Locate the cell with the specified text and output its (x, y) center coordinate. 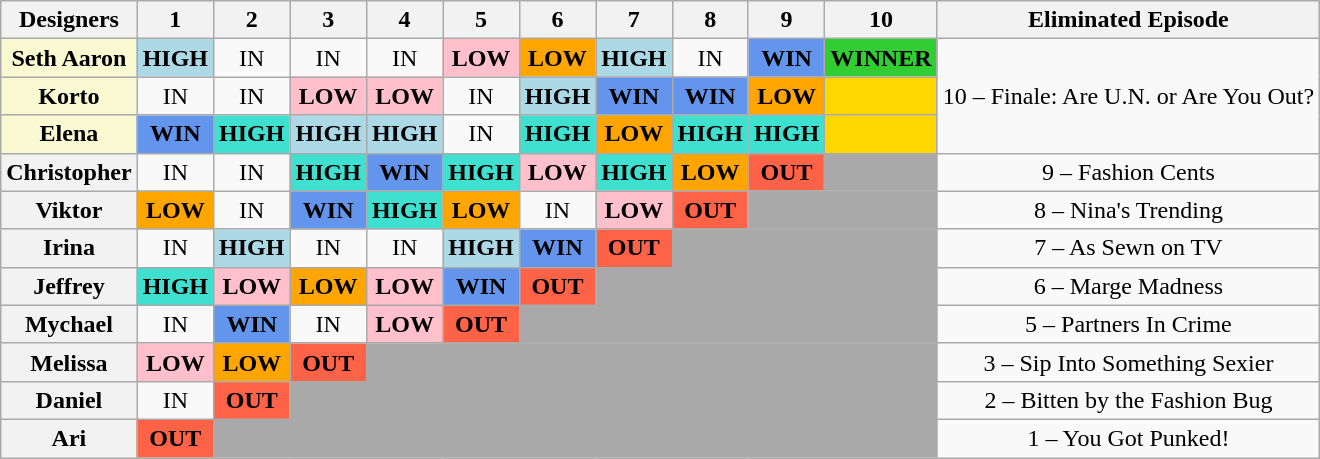
4 (404, 20)
5 (481, 20)
WINNER (881, 58)
Seth Aaron (69, 58)
Daniel (69, 400)
3 – Sip Into Something Sexier (1128, 362)
1 – You Got Punked! (1128, 438)
10 (881, 20)
Mychael (69, 324)
3 (328, 20)
Korto (69, 96)
8 – Nina's Trending (1128, 210)
2 – Bitten by the Fashion Bug (1128, 400)
2 (252, 20)
5 – Partners In Crime (1128, 324)
Eliminated Episode (1128, 20)
10 – Finale: Are U.N. or Are You Out? (1128, 96)
Ari (69, 438)
Viktor (69, 210)
6 – Marge Madness (1128, 286)
Elena (69, 134)
7 (634, 20)
9 – Fashion Cents (1128, 172)
Melissa (69, 362)
Jeffrey (69, 286)
Irina (69, 248)
6 (557, 20)
7 – As Sewn on TV (1128, 248)
9 (786, 20)
Designers (69, 20)
Christopher (69, 172)
1 (175, 20)
8 (710, 20)
